Locate the cell with the specified text and output its [x, y] center coordinate. 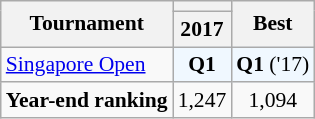
Year-end ranking [87, 101]
1,247 [202, 101]
Q1 [202, 65]
Best [272, 24]
1,094 [272, 101]
Singapore Open [87, 65]
Tournament [87, 24]
2017 [202, 29]
Q1 ('17) [272, 65]
